Identify which cell holds the provided text, then report its [X, Y] central coordinate. 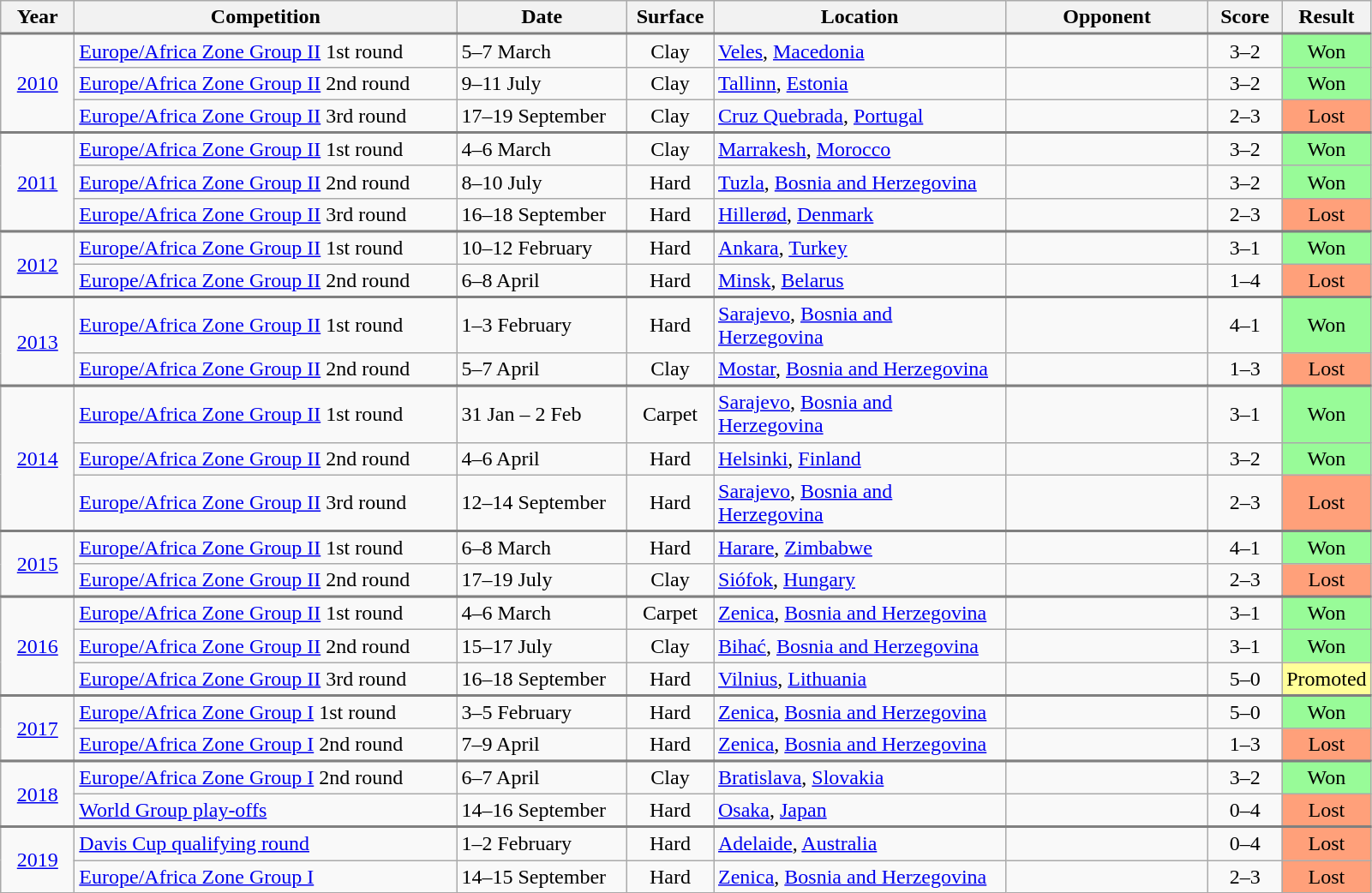
15–17 July [542, 646]
1–2 February [542, 843]
Tuzla, Bosnia and Herzegovina [859, 182]
Competition [266, 17]
2013 [38, 341]
Minsk, Belarus [859, 280]
Europe/Africa Zone Group I 1st round [266, 711]
14–15 September [542, 877]
9–11 July [542, 83]
Adelaide, Australia [859, 843]
12–14 September [542, 502]
17–19 July [542, 580]
2019 [38, 860]
Osaka, Japan [859, 811]
1–3 February [542, 325]
1–4 [1245, 280]
4–6 April [542, 458]
31 Jan – 2 Feb [542, 414]
2012 [38, 264]
2010 [38, 84]
Opponent [1107, 17]
Europe/Africa Zone Group I [266, 877]
Bratislava, Slovakia [859, 778]
2017 [38, 728]
8–10 July [542, 182]
7–9 April [542, 745]
2011 [38, 182]
Location [859, 17]
6–8 April [542, 280]
2015 [38, 564]
Surface [670, 17]
Score [1245, 17]
Helsinki, Finland [859, 458]
Harare, Zimbabwe [859, 547]
Marrakesh, Morocco [859, 149]
10–12 February [542, 247]
Siófok, Hungary [859, 580]
Year [38, 17]
Tallinn, Estonia [859, 83]
2018 [38, 794]
5–7 April [542, 369]
World Group play-offs [266, 811]
6–8 March [542, 547]
Cruz Quebrada, Portugal [859, 116]
Davis Cup qualifying round [266, 843]
Bihać, Bosnia and Herzegovina [859, 646]
Date [542, 17]
Vilnius, Lithuania [859, 679]
14–16 September [542, 811]
Hillerød, Denmark [859, 214]
Ankara, Turkey [859, 247]
Mostar, Bosnia and Herzegovina [859, 369]
2014 [38, 458]
6–7 April [542, 778]
3–5 February [542, 711]
Veles, Macedonia [859, 51]
Result [1327, 17]
2016 [38, 646]
17–19 September [542, 116]
5–7 March [542, 51]
Promoted [1327, 679]
